Scan for the cell matching the given text and deliver its [x, y] coordinate at center. 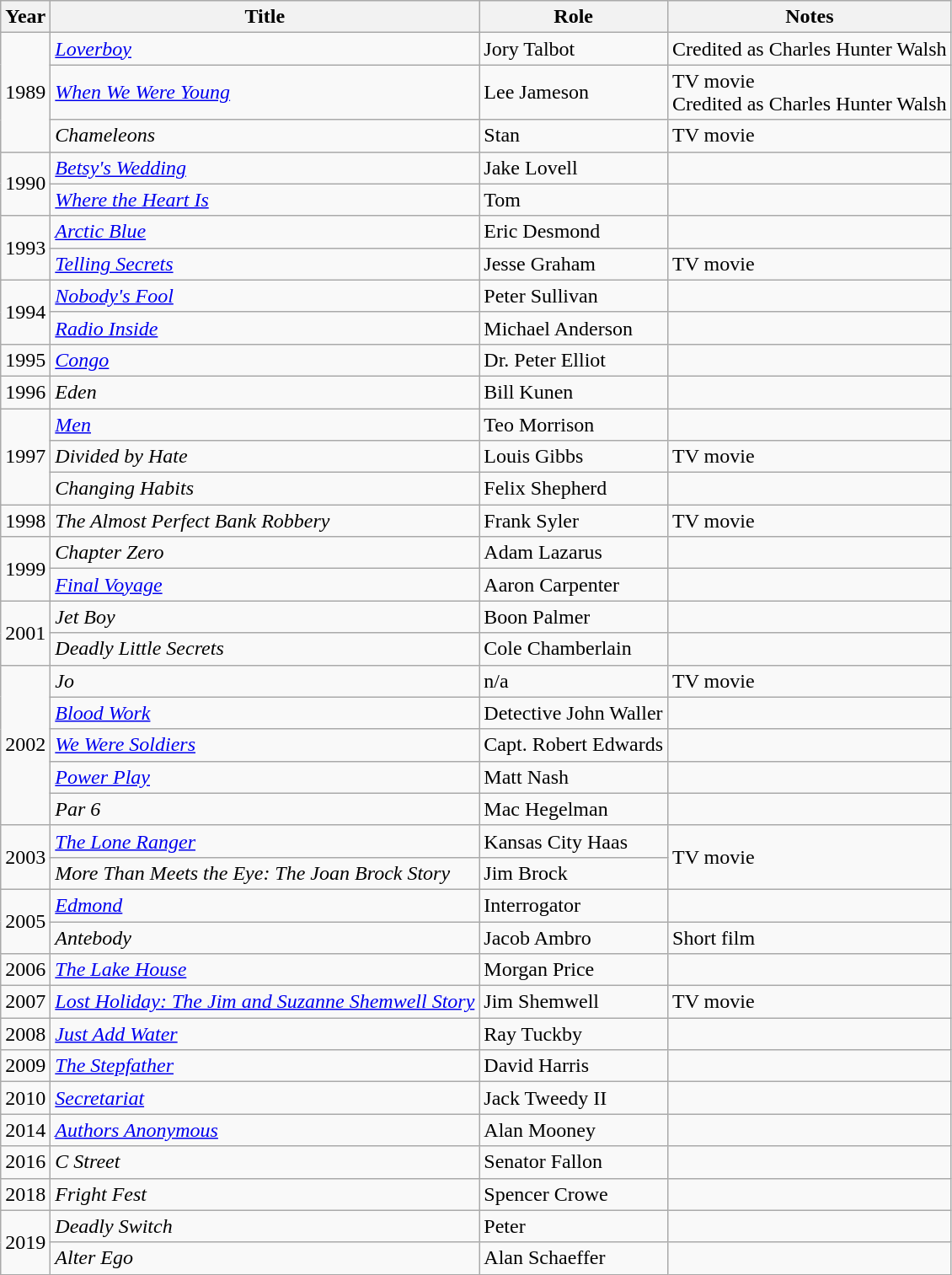
Deadly Switch [265, 1226]
Boon Palmer [574, 617]
2001 [25, 633]
2014 [25, 1130]
2018 [25, 1194]
n/a [574, 681]
Aaron Carpenter [574, 585]
Matt Nash [574, 777]
Chameleons [265, 136]
Par 6 [265, 809]
Jesse Graham [574, 264]
Bill Kunen [574, 392]
Capt. Robert Edwards [574, 745]
Spencer Crowe [574, 1194]
Telling Secrets [265, 264]
Michael Anderson [574, 328]
Jet Boy [265, 617]
1999 [25, 569]
The Lone Ranger [265, 841]
2006 [25, 970]
Felix Shepherd [574, 489]
2009 [25, 1066]
Divided by Hate [265, 457]
C Street [265, 1162]
Chapter Zero [265, 553]
Radio Inside [265, 328]
Tom [574, 200]
1995 [25, 360]
Edmond [265, 905]
2005 [25, 921]
2016 [25, 1162]
Eric Desmond [574, 232]
Final Voyage [265, 585]
Antebody [265, 938]
2002 [25, 745]
Where the Heart Is [265, 200]
Adam Lazarus [574, 553]
Short film [810, 938]
Kansas City Haas [574, 841]
Peter Sullivan [574, 296]
More Than Meets the Eye: The Joan Brock Story [265, 873]
Jack Tweedy II [574, 1098]
Jacob Ambro [574, 938]
2019 [25, 1242]
TV movieCredited as Charles Hunter Walsh [810, 93]
Arctic Blue [265, 232]
Alter Ego [265, 1258]
Stan [574, 136]
Jim Shemwell [574, 1002]
When We Were Young [265, 93]
Interrogator [574, 905]
Betsy's Wedding [265, 168]
1994 [25, 312]
Jory Talbot [574, 49]
1989 [25, 93]
Teo Morrison [574, 424]
Credited as Charles Hunter Walsh [810, 49]
2010 [25, 1098]
1993 [25, 248]
Loverboy [265, 49]
Senator Fallon [574, 1162]
Alan Mooney [574, 1130]
Authors Anonymous [265, 1130]
Notes [810, 17]
Mac Hegelman [574, 809]
Role [574, 17]
Men [265, 424]
Congo [265, 360]
Lost Holiday: The Jim and Suzanne Shemwell Story [265, 1002]
Frank Syler [574, 521]
Year [25, 17]
The Lake House [265, 970]
We Were Soldiers [265, 745]
Cole Chamberlain [574, 649]
Title [265, 17]
Deadly Little Secrets [265, 649]
Changing Habits [265, 489]
Alan Schaeffer [574, 1258]
Jake Lovell [574, 168]
1990 [25, 184]
2007 [25, 1002]
Louis Gibbs [574, 457]
Dr. Peter Elliot [574, 360]
The Almost Perfect Bank Robbery [265, 521]
David Harris [574, 1066]
Jo [265, 681]
Peter [574, 1226]
1997 [25, 456]
1998 [25, 521]
Eden [265, 392]
Jim Brock [574, 873]
Power Play [265, 777]
1996 [25, 392]
The Stepfather [265, 1066]
2003 [25, 857]
Detective John Waller [574, 713]
Ray Tuckby [574, 1034]
Nobody's Fool [265, 296]
Fright Fest [265, 1194]
Just Add Water [265, 1034]
Lee Jameson [574, 93]
Morgan Price [574, 970]
Secretariat [265, 1098]
2008 [25, 1034]
Blood Work [265, 713]
